Extract the [x, y] coordinate from the center of the cell holding the provided text.  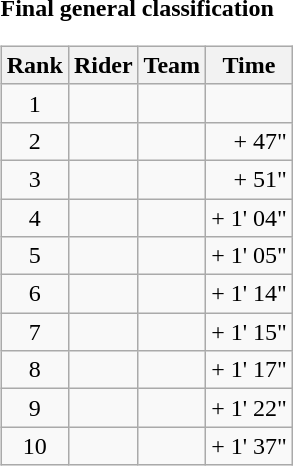
+ 51" [250, 179]
+ 1' 37" [250, 446]
+ 1' 22" [250, 408]
3 [34, 179]
+ 1' 05" [250, 256]
+ 1' 17" [250, 370]
Rider [103, 65]
+ 1' 15" [250, 332]
7 [34, 332]
Time [250, 65]
2 [34, 141]
9 [34, 408]
8 [34, 370]
4 [34, 217]
1 [34, 103]
+ 1' 04" [250, 217]
5 [34, 256]
Team [172, 65]
+ 1' 14" [250, 294]
Rank [34, 65]
+ 47" [250, 141]
10 [34, 446]
6 [34, 294]
